Find where the given text appears and provide that cell's center as (X, Y) coordinate. 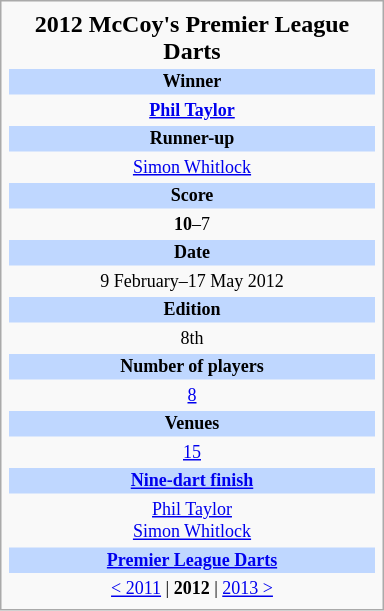
Score (192, 196)
8th (192, 339)
8 (192, 396)
Phil Taylor Simon Whitlock (192, 521)
2012 McCoy's Premier League Darts (192, 38)
Phil Taylor (192, 111)
Venues (192, 424)
9 February–17 May 2012 (192, 282)
Simon Whitlock (192, 168)
10–7 (192, 225)
< 2011 | 2012 | 2013 > (192, 589)
Number of players (192, 367)
Date (192, 253)
Premier League Darts (192, 561)
Edition (192, 310)
Winner (192, 82)
15 (192, 453)
Runner-up (192, 139)
Nine-dart finish (192, 481)
